Provide the (X, Y) coordinate of the cell's center where the given text is located.  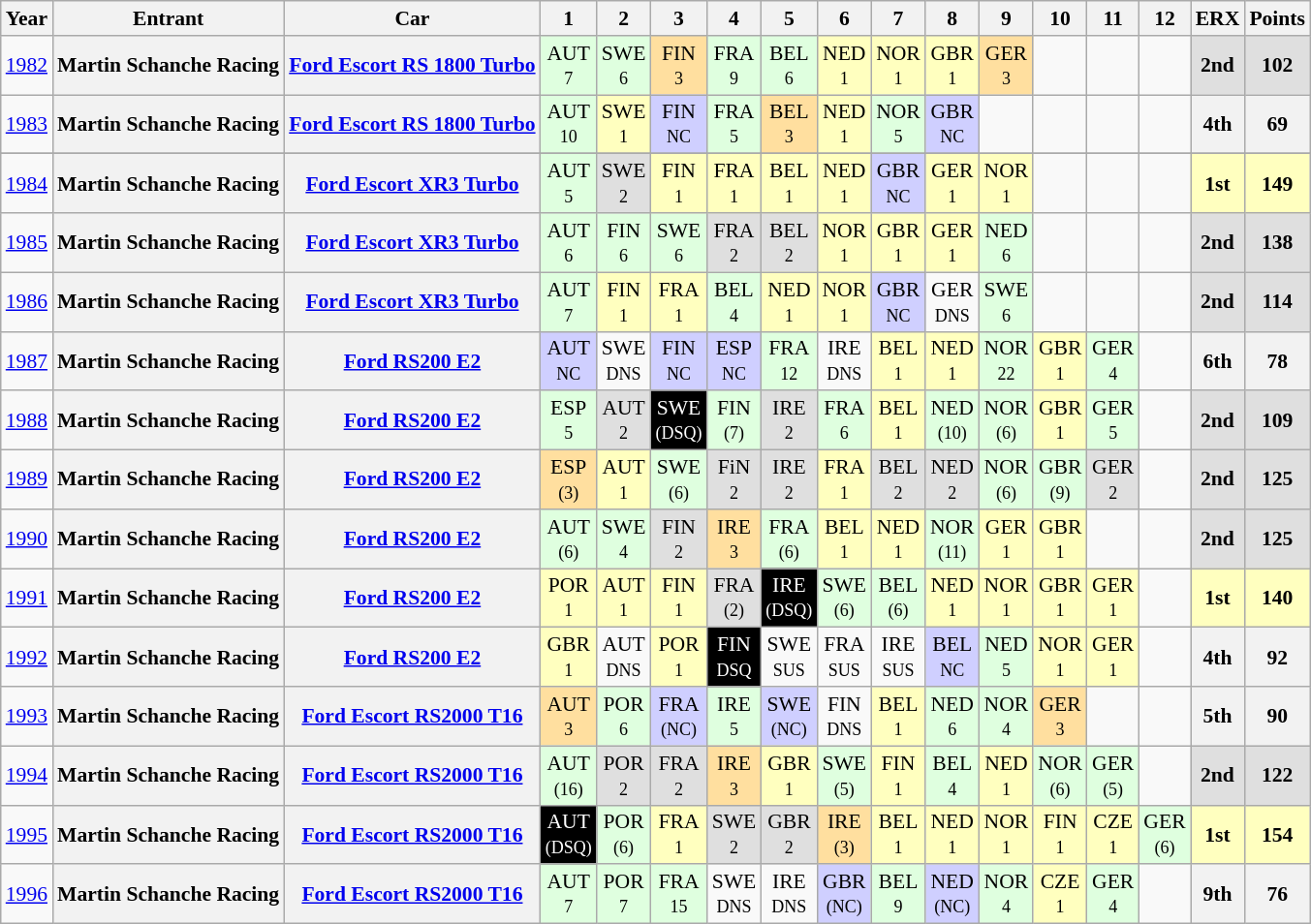
FIN2 (678, 539)
ESP5 (569, 420)
9 (1007, 18)
IRE5 (734, 717)
GBR(NC) (844, 895)
FiN2 (734, 480)
5 (789, 18)
GERDNS (952, 302)
NOR5 (898, 124)
AUTDNS (624, 657)
Points (1277, 18)
NOR22 (1007, 360)
1983 (27, 124)
SWE1 (624, 124)
AUT6 (569, 242)
AUT2 (624, 420)
4 (734, 18)
1995 (27, 835)
3 (678, 18)
GER2 (1112, 480)
SWE(5) (844, 775)
FRA9 (734, 66)
AUT5 (569, 184)
GER5 (1112, 420)
10 (1060, 18)
1988 (27, 420)
SWESUS (789, 657)
114 (1277, 302)
BEL3 (789, 124)
92 (1277, 657)
FINDNS (844, 717)
140 (1277, 599)
SWE(NC) (789, 717)
FRA(6) (789, 539)
GER(6) (1165, 835)
8 (952, 18)
1990 (27, 539)
149 (1277, 184)
109 (1277, 420)
1985 (27, 242)
NED(NC) (952, 895)
NED2 (952, 480)
7 (898, 18)
POR6 (624, 717)
FRA6 (844, 420)
FIN3 (678, 66)
5th (1218, 717)
GER(5) (1112, 775)
ESPNC (734, 360)
ESP(3) (569, 480)
1989 (27, 480)
POR2 (624, 775)
9th (1218, 895)
FRA5 (734, 124)
1 (569, 18)
6 (844, 18)
FRA12 (789, 360)
NED(10) (952, 420)
FINDSQ (734, 657)
1996 (27, 895)
FRA15 (678, 895)
FRA(NC) (678, 717)
FIN6 (624, 242)
1993 (27, 717)
11 (1112, 18)
1992 (27, 657)
90 (1277, 717)
GBR2 (789, 835)
78 (1277, 360)
FIN(7) (734, 420)
1984 (27, 184)
BEL(6) (898, 599)
AUT(16) (569, 775)
Entrant (169, 18)
Car (412, 18)
IRE(3) (844, 835)
122 (1277, 775)
POR7 (624, 895)
1982 (27, 66)
FRA(2) (734, 599)
BELNC (952, 657)
GBR(9) (1060, 480)
IRESUS (898, 657)
NOR(11) (952, 539)
1987 (27, 360)
6th (1218, 360)
12 (1165, 18)
1986 (27, 302)
BEL6 (789, 66)
1994 (27, 775)
138 (1277, 242)
POR(6) (624, 835)
154 (1277, 835)
BEL9 (898, 895)
AUT10 (569, 124)
AUTNC (569, 360)
AUT(DSQ) (569, 835)
76 (1277, 895)
ERX (1218, 18)
SWE4 (624, 539)
FRASUS (844, 657)
SWE(DSQ) (678, 420)
Year (27, 18)
1991 (27, 599)
2 (624, 18)
69 (1277, 124)
102 (1277, 66)
AUT3 (569, 717)
IRE(DSQ) (789, 599)
AUT(6) (569, 539)
NED5 (1007, 657)
